Locate the cell with the specified text and output its (X, Y) center coordinate. 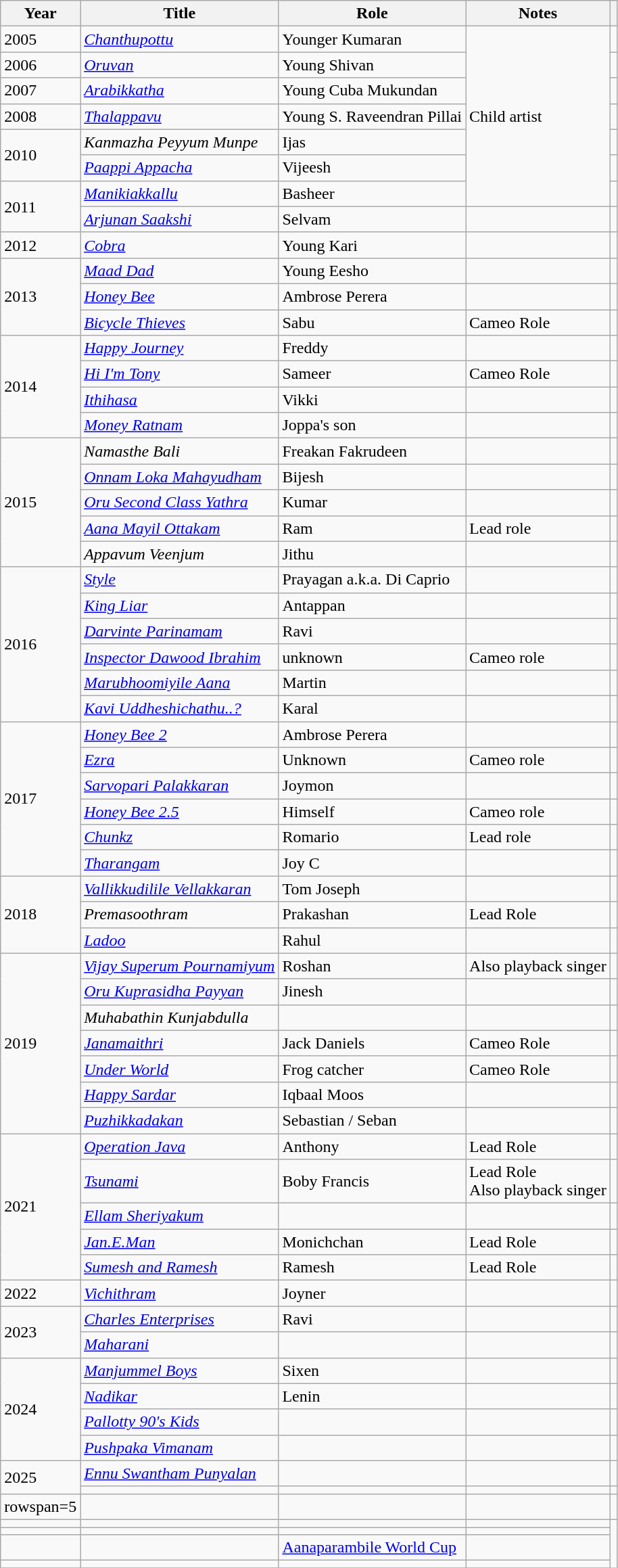
2013 (41, 296)
Paappi Appacha (180, 168)
2015 (41, 503)
2016 (41, 644)
Cobra (180, 245)
Thalappavu (180, 116)
Marubhoomiyile Aana (180, 683)
Prakashan (372, 915)
Tharangam (180, 863)
Anthony (372, 1147)
Pallotty 90's Kids (180, 1422)
Kavi Uddheshichathu..? (180, 708)
Antappan (372, 605)
2008 (41, 116)
unknown (372, 657)
Ijas (372, 142)
2018 (41, 915)
Tom Joseph (372, 889)
Frog catcher (372, 1069)
Oruvan (180, 65)
rowspan=5 (41, 1506)
Premasoothram (180, 915)
2005 (41, 39)
Tsunami (180, 1181)
Also playback singer (538, 966)
Hi I'm Tony (180, 374)
Sarvopari Palakkaran (180, 786)
King Liar (180, 605)
Jithu (372, 554)
Style (180, 580)
Vijeesh (372, 168)
2022 (41, 1293)
Vichithram (180, 1293)
2021 (41, 1207)
Honey Bee (180, 296)
Monichchan (372, 1242)
Title (180, 14)
Manikiakkallu (180, 193)
Namasthe Bali (180, 451)
Freddy (372, 348)
Pushpaka Vimanam (180, 1448)
Happy Sardar (180, 1094)
Child artist (538, 116)
Young Cuba Mukundan (372, 91)
2010 (41, 155)
Chunkz (180, 837)
Happy Journey (180, 348)
Janamaithri (180, 1043)
Chanthupottu (180, 39)
2025 (41, 1477)
Under World (180, 1069)
Charles Enterprises (180, 1319)
Aanaparambile World Cup (372, 1548)
Freakan Fakrudeen (372, 451)
2023 (41, 1332)
Onnam Loka Mahayudham (180, 477)
Ithihasa (180, 400)
Kanmazha Peyyum Munpe (180, 142)
Joyner (372, 1293)
Aana Mayil Ottakam (180, 528)
Lenin (372, 1396)
Jinesh (372, 992)
Darvinte Parinamam (180, 631)
Sebastian / Seban (372, 1120)
Bicycle Thieves (180, 323)
2006 (41, 65)
Jan.E.Man (180, 1242)
Sabu (372, 323)
Maad Dad (180, 271)
Vikki (372, 400)
Role (372, 14)
Puzhikkadakan (180, 1120)
Lead RoleAlso playback singer (538, 1181)
Martin (372, 683)
Boby Francis (372, 1181)
Joymon (372, 786)
Manjummel Boys (180, 1370)
Young Eesho (372, 271)
Joppa's son (372, 425)
Honey Bee 2.5 (180, 812)
Ladoo (180, 940)
Ennu Swantham Punyalan (180, 1473)
Ezra (180, 760)
2011 (41, 206)
Selvam (372, 219)
Maharani (180, 1345)
Appavum Veenjum (180, 554)
2024 (41, 1409)
2014 (41, 387)
Money Ratnam (180, 425)
Honey Bee 2 (180, 734)
Joy C (372, 863)
Unknown (372, 760)
2017 (41, 798)
Notes (538, 14)
Muhabathin Kunjabdulla (180, 1017)
Kumar (372, 503)
Prayagan a.k.a. Di Caprio (372, 580)
2019 (41, 1043)
Arabikkatha (180, 91)
Nadikar (180, 1396)
Sameer (372, 374)
Karal (372, 708)
Year (41, 14)
Sixen (372, 1370)
Oru Second Class Yathra (180, 503)
Ramesh (372, 1268)
Young Kari (372, 245)
Rahul (372, 940)
Bijesh (372, 477)
Young S. Raveendran Pillai (372, 116)
Younger Kumaran (372, 39)
Iqbaal Moos (372, 1094)
Sumesh and Ramesh (180, 1268)
Ellam Sheriyakum (180, 1216)
2012 (41, 245)
Vallikkudilile Vellakkaran (180, 889)
Operation Java (180, 1147)
Jack Daniels (372, 1043)
Ram (372, 528)
Oru Kuprasidha Payyan (180, 992)
Vijay Superum Pournamiyum (180, 966)
Himself (372, 812)
Young Shivan (372, 65)
Basheer (372, 193)
Arjunan Saakshi (180, 219)
Roshan (372, 966)
Romario (372, 837)
2007 (41, 91)
Inspector Dawood Ibrahim (180, 657)
